From the cell containing the given text, extract its center point as (x, y) coordinate. 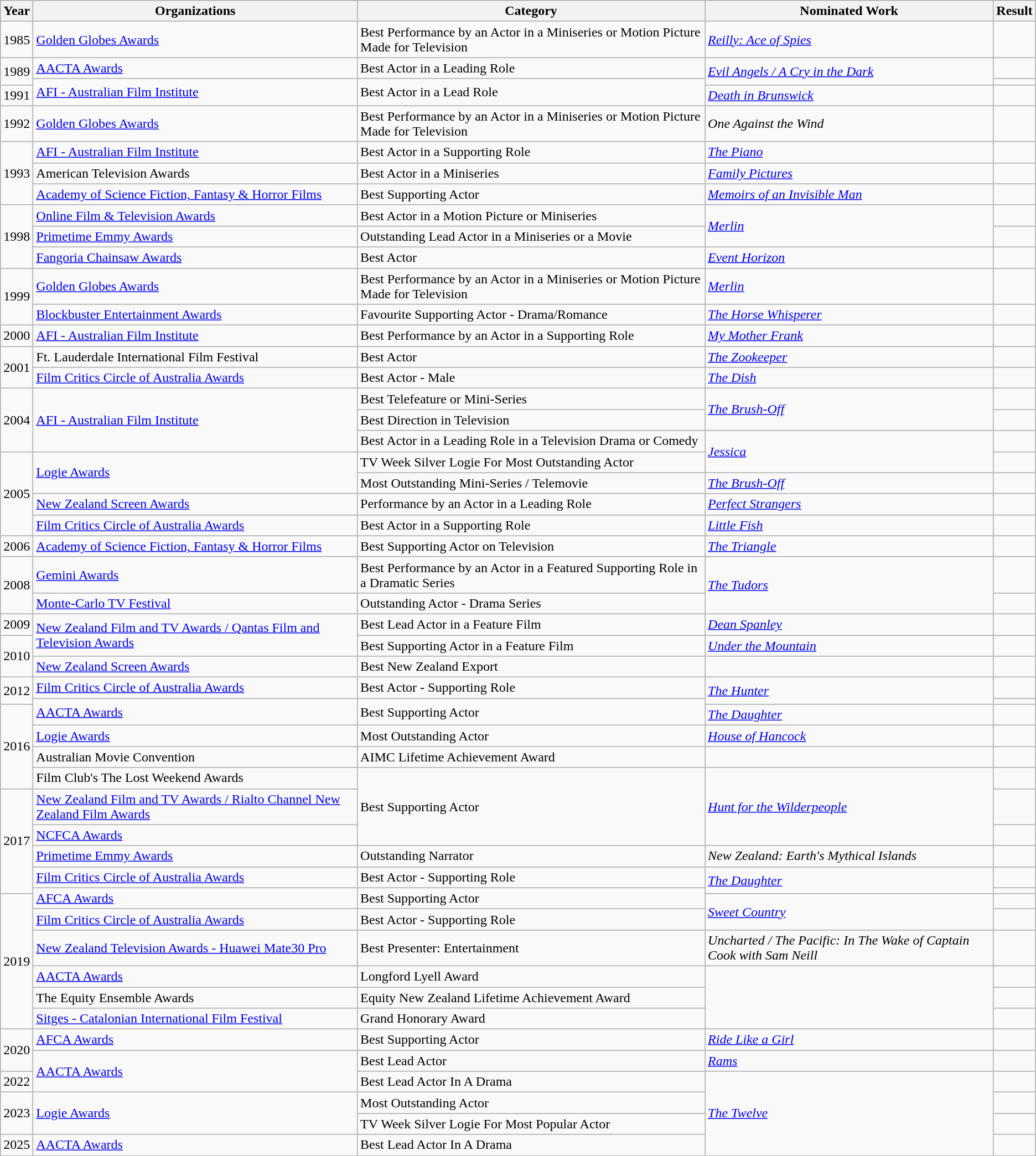
2017 (17, 841)
Uncharted / The Pacific: In The Wake of Captain Cook with Sam Neill (849, 947)
1985 (17, 40)
One Against the Wind (849, 124)
1991 (17, 95)
Sweet Country (849, 912)
Under the Mountain (849, 646)
2019 (17, 961)
1993 (17, 173)
American Television Awards (195, 173)
TV Week Silver Logie For Most Popular Actor (531, 1124)
2000 (17, 336)
NCFCA Awards (195, 835)
My Mother Frank (849, 336)
2004 (17, 420)
2006 (17, 546)
Reilly: Ace of Spies (849, 40)
The Dish (849, 378)
The Zookeeper (849, 357)
Outstanding Lead Actor in a Miniseries or a Movie (531, 236)
1999 (17, 297)
Best Actor - Male (531, 378)
Ft. Lauderdale International Film Festival (195, 357)
Ride Like a Girl (849, 1040)
2022 (17, 1082)
Memoirs of an Invisible Man (849, 194)
Grand Honorary Award (531, 1019)
Fangoria Chainsaw Awards (195, 257)
Longford Lyell Award (531, 976)
2010 (17, 656)
2012 (17, 691)
Jessica (849, 452)
Best Direction in Television (531, 420)
The Tudors (849, 585)
Best Telefeature or Mini-Series (531, 399)
2009 (17, 624)
Year (17, 11)
Best Actor in a Lead Role (531, 92)
Favourite Supporting Actor - Drama/Romance (531, 315)
Best Performance by an Actor in a Featured Supporting Role in a Dramatic Series (531, 574)
2020 (17, 1050)
1992 (17, 124)
Outstanding Narrator (531, 856)
Evil Angels / A Cry in the Dark (849, 71)
Nominated Work (849, 11)
Best Actor in a Motion Picture or Miniseries (531, 215)
Online Film & Television Awards (195, 215)
1989 (17, 71)
Most Outstanding Mini-Series / Telemovie (531, 483)
Little Fish (849, 525)
The Hunter (849, 691)
Hunt for the Wilderpeople (849, 807)
Performance by an Actor in a Leading Role (531, 504)
2008 (17, 585)
2025 (17, 1145)
Perfect Strangers (849, 504)
Result (1014, 11)
2016 (17, 747)
Equity New Zealand Lifetime Achievement Award (531, 998)
Film Club's The Lost Weekend Awards (195, 778)
Event Horizon (849, 257)
The Twelve (849, 1113)
Family Pictures (849, 173)
Monte-Carlo TV Festival (195, 603)
New Zealand Film and TV Awards / Rialto Channel New Zealand Film Awards (195, 807)
New Zealand Film and TV Awards / Qantas Film and Television Awards (195, 635)
New Zealand: Earth's Mythical Islands (849, 856)
TV Week Silver Logie For Most Outstanding Actor (531, 462)
2005 (17, 494)
Rams (849, 1061)
The Equity Ensemble Awards (195, 998)
Best New Zealand Export (531, 667)
Blockbuster Entertainment Awards (195, 315)
The Horse Whisperer (849, 315)
AIMC Lifetime Achievement Award (531, 757)
Outstanding Actor - Drama Series (531, 603)
Dean Spanley (849, 624)
The Piano (849, 152)
Best Actor in a Leading Role (531, 68)
Category (531, 11)
Australian Movie Convention (195, 757)
Best Presenter: Entertainment (531, 947)
Sitges - Catalonian International Film Festival (195, 1019)
Best Performance by an Actor in a Supporting Role (531, 336)
Best Actor in a Miniseries (531, 173)
Gemini Awards (195, 574)
Death in Brunswick (849, 95)
1998 (17, 236)
House of Hancock (849, 736)
Best Supporting Actor in a Feature Film (531, 646)
Best Lead Actor (531, 1061)
Organizations (195, 11)
New Zealand Television Awards - Huawei Mate30 Pro (195, 947)
Best Lead Actor in a Feature Film (531, 624)
The Triangle (849, 546)
2023 (17, 1113)
Best Actor in a Leading Role in a Television Drama or Comedy (531, 441)
2001 (17, 367)
Best Supporting Actor on Television (531, 546)
